Locate the cell with the specified text and output its [X, Y] center coordinate. 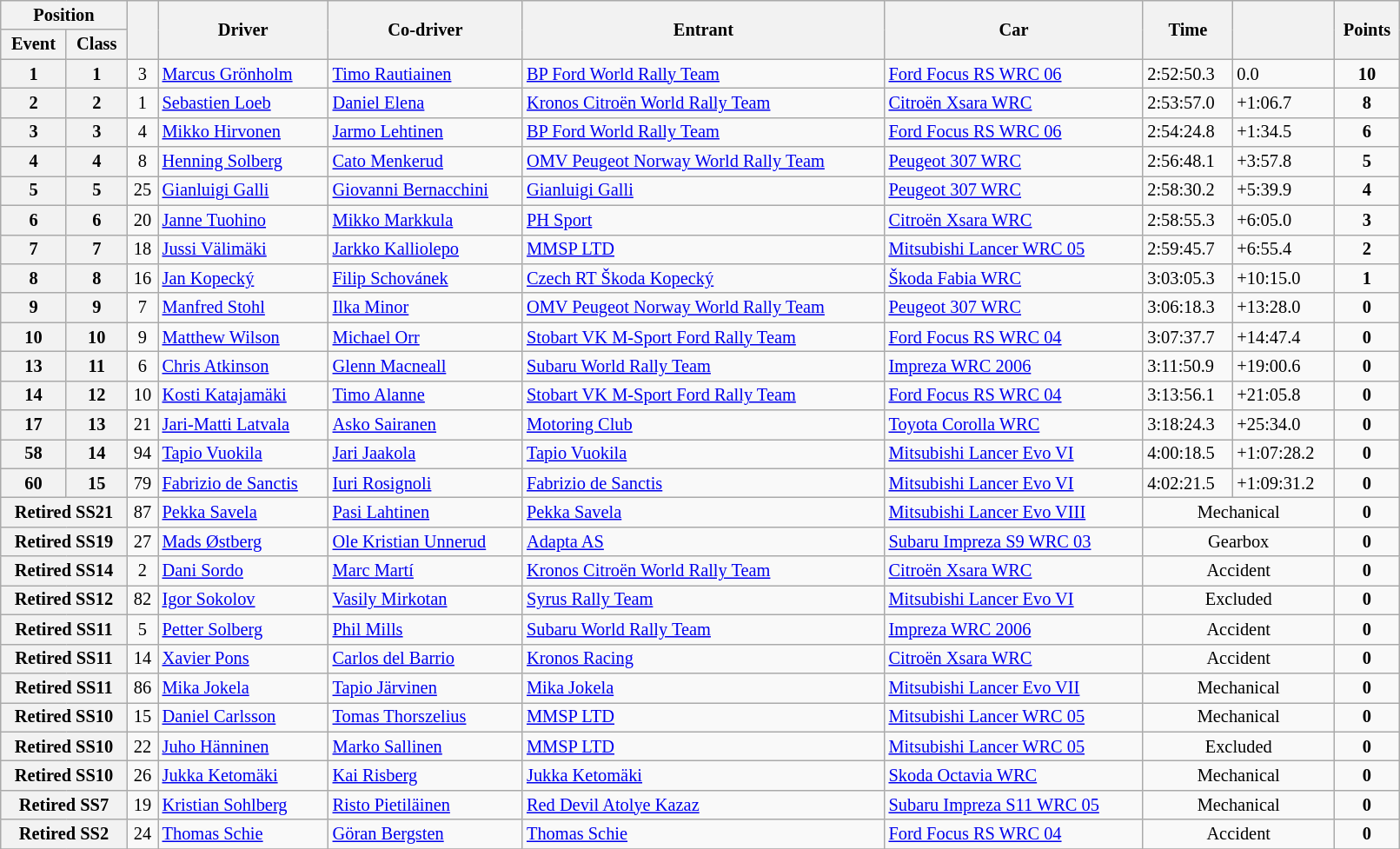
3:13:56.1 [1187, 395]
Cato Menkerud [426, 162]
Entrant [704, 30]
16 [143, 278]
+1:06.7 [1283, 103]
Škoda Fabia WRC [1014, 278]
Kristian Sohlberg [243, 805]
Mikko Markkula [426, 220]
+1:07:28.2 [1283, 454]
Position [64, 15]
24 [143, 834]
Marc Martí [426, 571]
Marko Sallinen [426, 746]
+3:57.8 [1283, 162]
Points [1367, 30]
Phil Mills [426, 629]
Kronos Racing [704, 659]
Motoring Club [704, 425]
21 [143, 425]
Tomas Thorszelius [426, 717]
Ole Kristian Unnerud [426, 541]
+1:09:31.2 [1283, 483]
Jan Kopecký [243, 278]
Göran Bergsten [426, 834]
+5:39.9 [1283, 190]
2:53:57.0 [1187, 103]
+6:55.4 [1283, 249]
Vasily Mirkotan [426, 600]
Tapio Järvinen [426, 687]
Giovanni Bernacchini [426, 190]
27 [143, 541]
Jarmo Lehtinen [426, 132]
Carlos del Barrio [426, 659]
Driver [243, 30]
Co-driver [426, 30]
0.0 [1283, 74]
Jarkko Kalliolepo [426, 249]
2:52:50.3 [1187, 74]
Car [1014, 30]
86 [143, 687]
4:02:21.5 [1187, 483]
20 [143, 220]
18 [143, 249]
82 [143, 600]
+21:05.8 [1283, 395]
Janne Tuohino [243, 220]
Kai Risberg [426, 775]
Time [1187, 30]
Jari Jaakola [426, 454]
19 [143, 805]
Sebastien Loeb [243, 103]
Jari-Matti Latvala [243, 425]
Mikko Hirvonen [243, 132]
+14:47.4 [1283, 337]
+1:34.5 [1283, 132]
17 [34, 425]
Michael Orr [426, 337]
Toyota Corolla WRC [1014, 425]
Syrus Rally Team [704, 600]
Daniel Elena [426, 103]
Petter Solberg [243, 629]
+13:28.0 [1283, 308]
Mads Østberg [243, 541]
Filip Schovánek [426, 278]
Daniel Carlsson [243, 717]
87 [143, 512]
Manfred Stohl [243, 308]
2:54:24.8 [1187, 132]
PH Sport [704, 220]
Jussi Välimäki [243, 249]
+25:34.0 [1283, 425]
Asko Sairanen [426, 425]
Pasi Lahtinen [426, 512]
Retired SS14 [64, 571]
+19:00.6 [1283, 366]
Ilka Minor [426, 308]
Mitsubishi Lancer Evo VII [1014, 687]
12 [96, 395]
3:06:18.3 [1187, 308]
Retired SS7 [64, 805]
4:00:18.5 [1187, 454]
Xavier Pons [243, 659]
Juho Hänninen [243, 746]
Red Devil Atolye Kazaz [704, 805]
Chris Atkinson [243, 366]
Matthew Wilson [243, 337]
Subaru Impreza S11 WRC 05 [1014, 805]
Retired SS19 [64, 541]
Subaru Impreza S9 WRC 03 [1014, 541]
3:07:37.7 [1187, 337]
Marcus Grönholm [243, 74]
Igor Sokolov [243, 600]
3:18:24.3 [1187, 425]
79 [143, 483]
Timo Alanne [426, 395]
Gearbox [1238, 541]
Czech RT Škoda Kopecký [704, 278]
Glenn Macneall [426, 366]
Retired SS12 [64, 600]
Class [96, 44]
Henning Solberg [243, 162]
Retired SS2 [64, 834]
Skoda Octavia WRC [1014, 775]
Dani Sordo [243, 571]
58 [34, 454]
2:56:48.1 [1187, 162]
25 [143, 190]
Iuri Rosignoli [426, 483]
2:59:45.7 [1187, 249]
Timo Rautiainen [426, 74]
Mitsubishi Lancer Evo VIII [1014, 512]
22 [143, 746]
2:58:55.3 [1187, 220]
Kosti Katajamäki [243, 395]
Adapta AS [704, 541]
94 [143, 454]
+6:05.0 [1283, 220]
3:03:05.3 [1187, 278]
26 [143, 775]
+10:15.0 [1283, 278]
60 [34, 483]
2:58:30.2 [1187, 190]
11 [96, 366]
Risto Pietiläinen [426, 805]
3:11:50.9 [1187, 366]
Event [34, 44]
Retired SS21 [64, 512]
